Extract the [x, y] coordinate from the center of the cell holding the provided text.  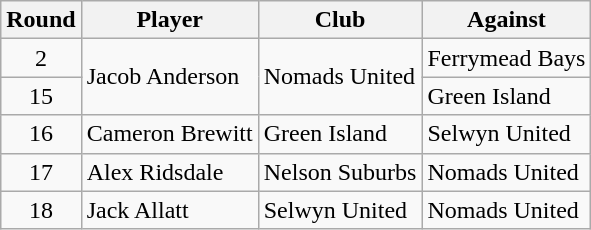
Jack Allatt [170, 210]
Nelson Suburbs [340, 172]
16 [41, 134]
Round [41, 20]
Jacob Anderson [170, 77]
Against [506, 20]
18 [41, 210]
17 [41, 172]
Player [170, 20]
2 [41, 58]
Ferrymead Bays [506, 58]
Alex Ridsdale [170, 172]
Cameron Brewitt [170, 134]
Club [340, 20]
15 [41, 96]
